Output the [X, Y] coordinate of the center of the cell containing the given text.  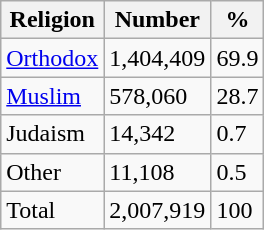
11,108 [158, 172]
Orthodox [52, 58]
0.5 [238, 172]
28.7 [238, 96]
578,060 [158, 96]
Other [52, 172]
Religion [52, 20]
2,007,919 [158, 210]
69.9 [238, 58]
% [238, 20]
100 [238, 210]
Number [158, 20]
Judaism [52, 134]
Muslim [52, 96]
14,342 [158, 134]
1,404,409 [158, 58]
Total [52, 210]
0.7 [238, 134]
